Detect which cell encompasses the target text, then output its [x, y] center coordinate. 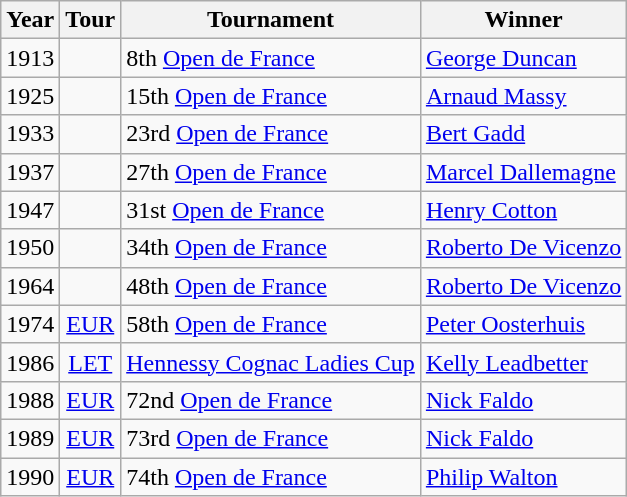
Kelly Leadbetter [523, 362]
1947 [30, 210]
Tournament [271, 20]
8th Open de France [271, 58]
1988 [30, 400]
Year [30, 20]
31st Open de France [271, 210]
15th Open de France [271, 96]
1974 [30, 324]
1925 [30, 96]
1913 [30, 58]
23rd Open de France [271, 134]
Tour [90, 20]
Winner [523, 20]
1950 [30, 248]
LET [90, 362]
Bert Gadd [523, 134]
34th Open de France [271, 248]
1990 [30, 477]
73rd Open de France [271, 438]
Peter Oosterhuis [523, 324]
Henry Cotton [523, 210]
Philip Walton [523, 477]
Marcel Dallemagne [523, 172]
George Duncan [523, 58]
Hennessy Cognac Ladies Cup [271, 362]
72nd Open de France [271, 400]
1933 [30, 134]
1986 [30, 362]
27th Open de France [271, 172]
74th Open de France [271, 477]
48th Open de France [271, 286]
58th Open de France [271, 324]
1989 [30, 438]
Arnaud Massy [523, 96]
1937 [30, 172]
1964 [30, 286]
